Return (X, Y) of the center of cell containing provided text 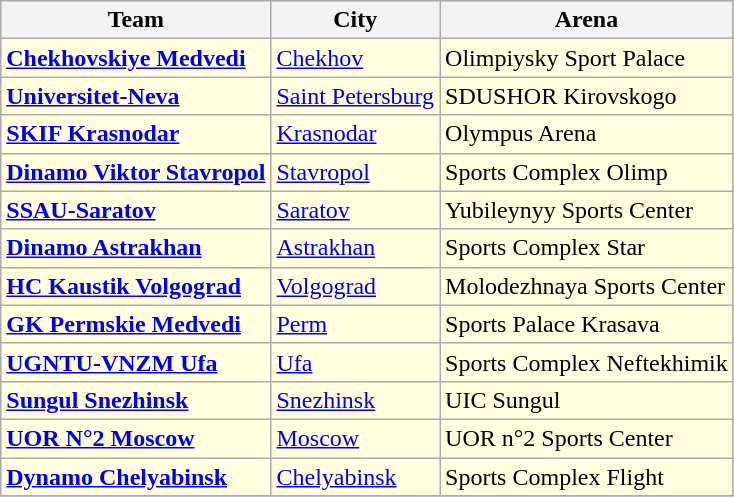
Yubileynyy Sports Center (587, 210)
Molodezhnaya Sports Center (587, 286)
Ufa (356, 362)
Chelyabinsk (356, 477)
Sports Palace Krasava (587, 324)
Dinamo Astrakhan (136, 248)
Chekhovskiye Medvedi (136, 58)
Dynamo Chelyabinsk (136, 477)
SSAU-Saratov (136, 210)
Saratov (356, 210)
Sports Complex Flight (587, 477)
SDUSHOR Kirovskogo (587, 96)
Saint Petersburg (356, 96)
Dinamo Viktor Stavropol (136, 172)
Krasnodar (356, 134)
Team (136, 20)
Sports Complex Olimp (587, 172)
Sports Complex Star (587, 248)
Universitet-Neva (136, 96)
Sports Complex Neftekhimik (587, 362)
Stavropol (356, 172)
Volgograd (356, 286)
City (356, 20)
Perm (356, 324)
SKIF Krasnodar (136, 134)
Arena (587, 20)
Sungul Snezhinsk (136, 400)
Olimpiysky Sport Palace (587, 58)
UGNTU-VNZM Ufa (136, 362)
GK Permskie Medvedi (136, 324)
Astrakhan (356, 248)
Moscow (356, 438)
Olympus Arena (587, 134)
UIC Sungul (587, 400)
HC Kaustik Volgograd (136, 286)
UOR N°2 Moscow (136, 438)
Snezhinsk (356, 400)
UOR n°2 Sports Center (587, 438)
Chekhov (356, 58)
